Identify which cell holds the provided text, then report its [x, y] central coordinate. 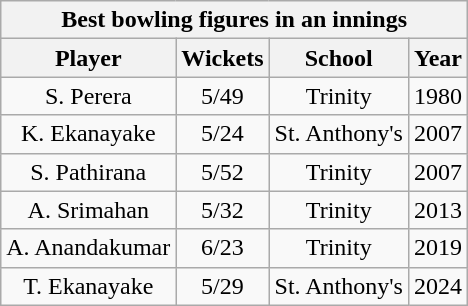
A. Anandakumar [88, 248]
S. Pathirana [88, 172]
Player [88, 58]
2024 [438, 286]
6/23 [222, 248]
S. Perera [88, 96]
Best bowling figures in an innings [234, 20]
5/29 [222, 286]
5/32 [222, 210]
A. Srimahan [88, 210]
2013 [438, 210]
1980 [438, 96]
5/52 [222, 172]
2019 [438, 248]
5/49 [222, 96]
Wickets [222, 58]
5/24 [222, 134]
K. Ekanayake [88, 134]
School [338, 58]
Year [438, 58]
T. Ekanayake [88, 286]
